Determine the (X, Y) coordinate at the center of the cell enclosing the given text.  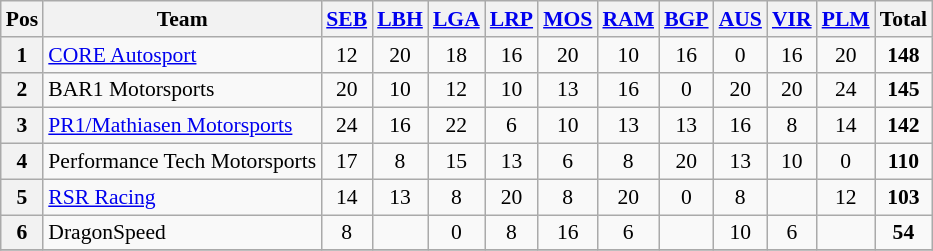
RAM (628, 19)
LRP (512, 19)
DragonSpeed (182, 233)
15 (456, 162)
145 (904, 90)
MOS (568, 19)
Team (182, 19)
LGA (456, 19)
1 (22, 55)
2 (22, 90)
17 (346, 162)
22 (456, 126)
5 (22, 197)
LBH (400, 19)
54 (904, 233)
103 (904, 197)
4 (22, 162)
110 (904, 162)
18 (456, 55)
Performance Tech Motorsports (182, 162)
142 (904, 126)
148 (904, 55)
PR1/Mathiasen Motorsports (182, 126)
CORE Autosport (182, 55)
BAR1 Motorsports (182, 90)
RSR Racing (182, 197)
BGP (686, 19)
AUS (740, 19)
PLM (846, 19)
Total (904, 19)
SEB (346, 19)
VIR (792, 19)
Pos (22, 19)
3 (22, 126)
